For the text-containing cell, return its midpoint in [X, Y] coordinate format. 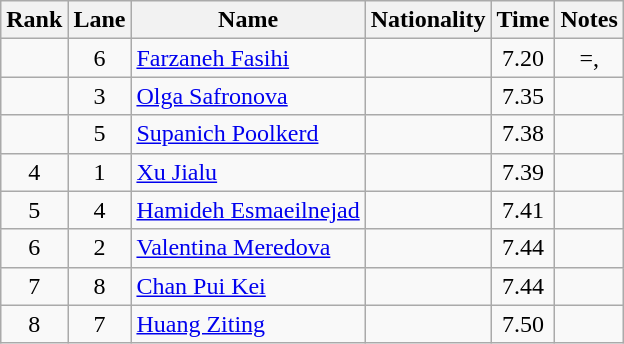
Chan Pui Kei [248, 286]
7.50 [523, 324]
Time [523, 20]
1 [100, 172]
Xu Jialu [248, 172]
7.35 [523, 96]
Valentina Meredova [248, 248]
Hamideh Esmaeilnejad [248, 210]
Rank [34, 20]
Huang Ziting [248, 324]
2 [100, 248]
3 [100, 96]
Lane [100, 20]
7.20 [523, 58]
Olga Safronova [248, 96]
Notes [589, 20]
7.41 [523, 210]
=, [589, 58]
7.38 [523, 134]
Nationality [428, 20]
7.39 [523, 172]
Name [248, 20]
Farzaneh Fasihi [248, 58]
Supanich Poolkerd [248, 134]
